Provide the (X, Y) coordinate of the cell's center where the given text is located.  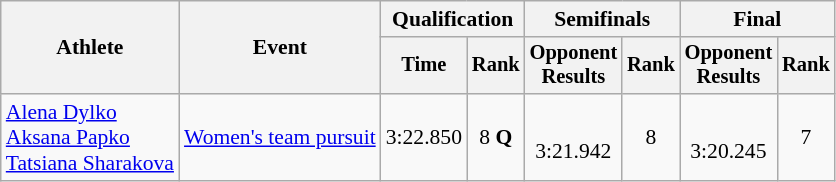
8 (651, 138)
Time (424, 66)
3:22.850 (424, 138)
Alena DylkoAksana PapkoTatsiana Sharakova (90, 138)
Semifinals (602, 19)
Event (280, 48)
Final (758, 19)
3:21.942 (574, 138)
8 Q (496, 138)
3:20.245 (728, 138)
Athlete (90, 48)
7 (806, 138)
Women's team pursuit (280, 138)
Qualification (453, 19)
